Return [X, Y] of the center of cell containing provided text 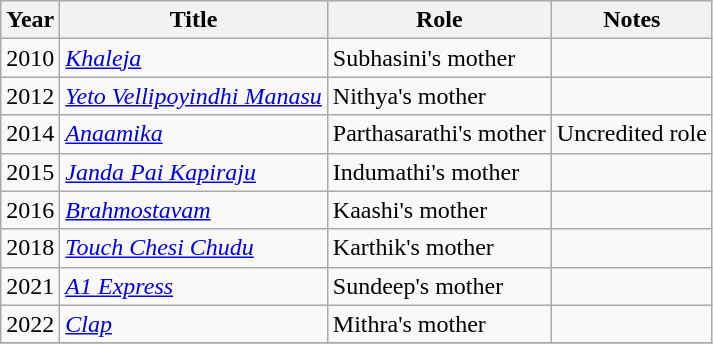
2022 [30, 324]
2014 [30, 134]
Yeto Vellipoyindhi Manasu [194, 96]
Sundeep's mother [439, 286]
Anaamika [194, 134]
Khaleja [194, 58]
Clap [194, 324]
2015 [30, 172]
2018 [30, 248]
Karthik's mother [439, 248]
Nithya's mother [439, 96]
Kaashi's mother [439, 210]
Brahmostavam [194, 210]
Subhasini's mother [439, 58]
2010 [30, 58]
2016 [30, 210]
Title [194, 20]
Uncredited role [632, 134]
A1 Express [194, 286]
Notes [632, 20]
Role [439, 20]
2021 [30, 286]
Indumathi's mother [439, 172]
Parthasarathi's mother [439, 134]
Janda Pai Kapiraju [194, 172]
Touch Chesi Chudu [194, 248]
Year [30, 20]
2012 [30, 96]
Mithra's mother [439, 324]
